Output the (x, y) coordinate of the center of the cell containing the given text.  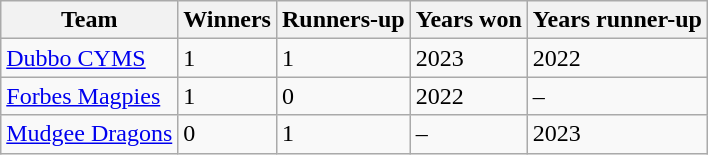
Winners (228, 20)
Dubbo CYMS (90, 58)
Years won (468, 20)
Years runner-up (617, 20)
Mudgee Dragons (90, 134)
Team (90, 20)
Runners-up (343, 20)
Forbes Magpies (90, 96)
